Provide the (X, Y) coordinate of the cell's center where the given text is located.  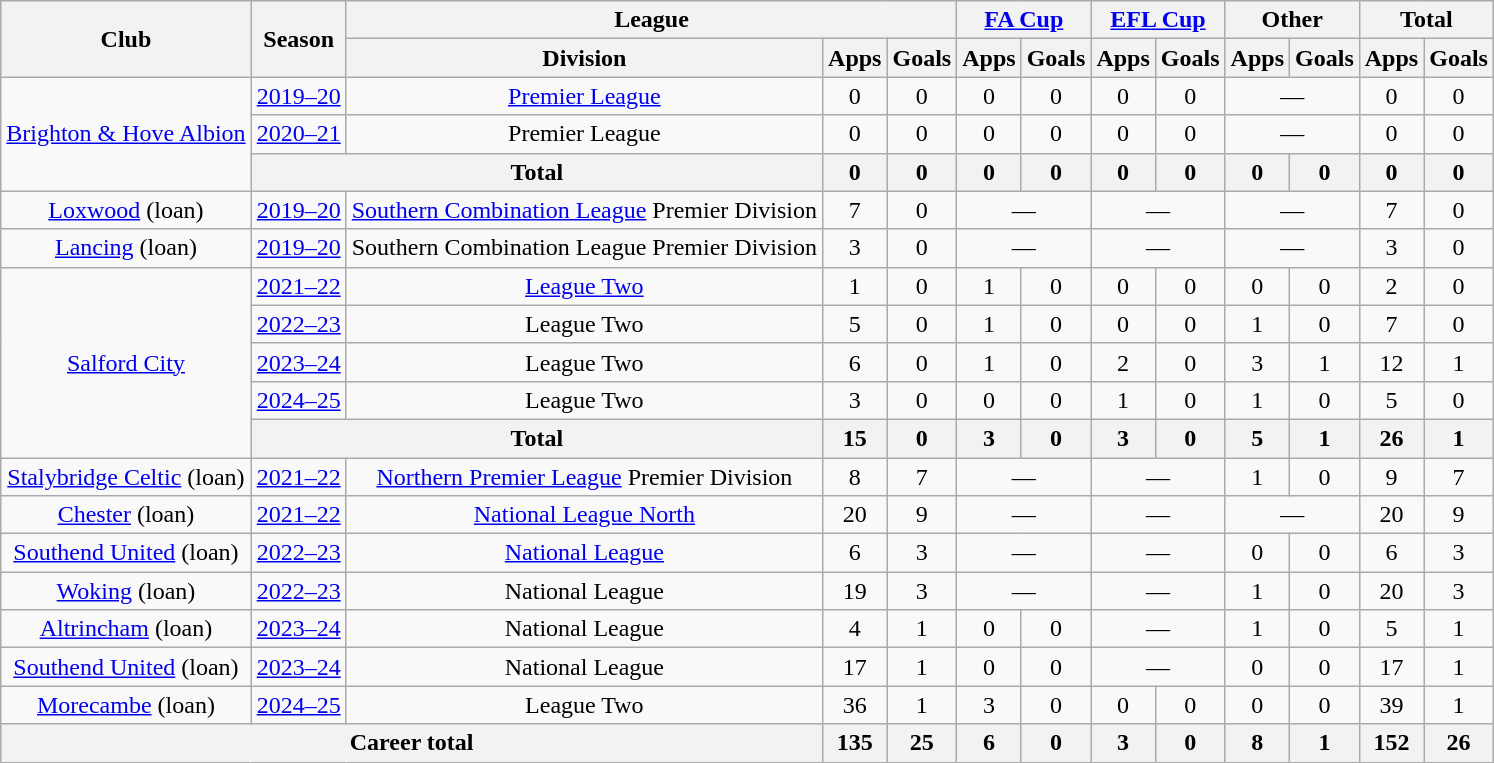
Chester (loan) (126, 515)
2020–21 (298, 134)
Northern Premier League Premier Division (584, 477)
15 (855, 438)
Salford City (126, 362)
Club (126, 39)
Woking (loan) (126, 591)
National League North (584, 515)
Season (298, 39)
Brighton & Hove Albion (126, 134)
4 (855, 629)
135 (855, 743)
Lancing (loan) (126, 248)
152 (1391, 743)
EFL Cup (1158, 20)
League (651, 20)
39 (1391, 705)
Loxwood (loan) (126, 210)
25 (922, 743)
36 (855, 705)
Other (1292, 20)
19 (855, 591)
Division (584, 58)
Altrincham (loan) (126, 629)
12 (1391, 362)
Morecambe (loan) (126, 705)
Stalybridge Celtic (loan) (126, 477)
FA Cup (1024, 20)
Career total (412, 743)
